Find where the given text appears and provide that cell's center as [x, y] coordinate. 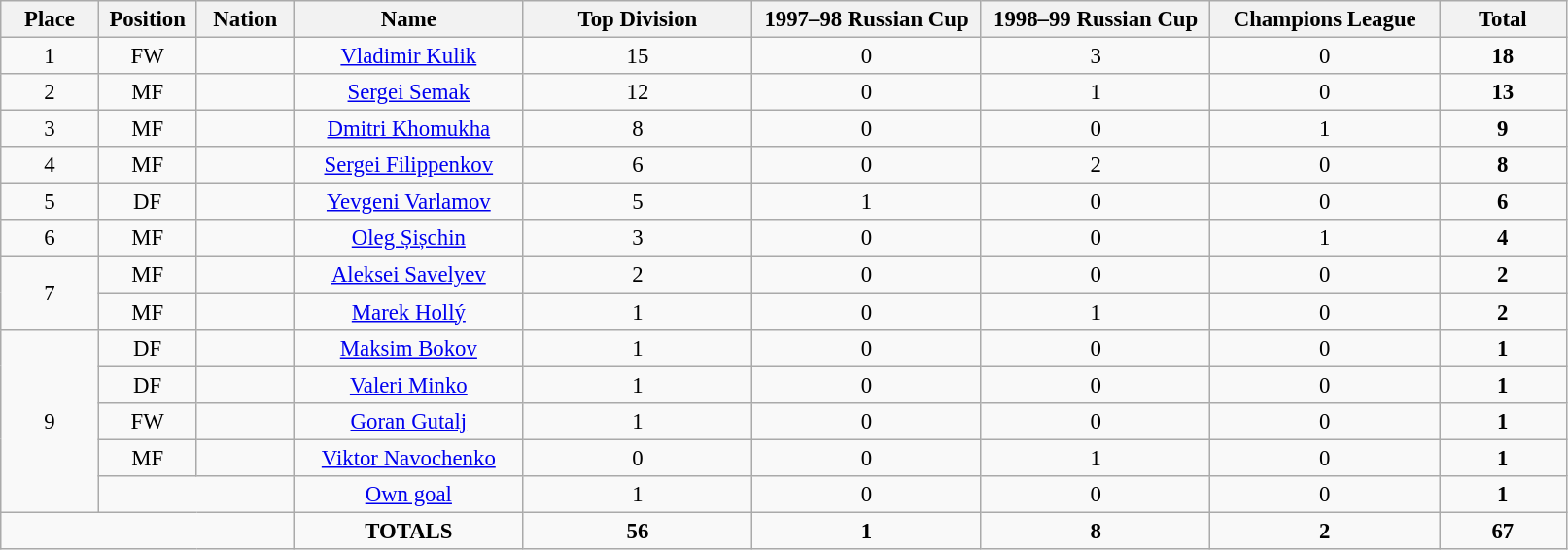
Marek Hollý [409, 312]
Champions League [1325, 19]
Nation [245, 19]
Place [51, 19]
67 [1503, 531]
TOTALS [409, 531]
Sergei Semak [409, 92]
Viktor Navochenko [409, 458]
Sergei Filippenkov [409, 165]
7 [51, 293]
12 [638, 92]
Top Division [638, 19]
Aleksei Savelyev [409, 275]
Vladimir Kulik [409, 56]
15 [638, 56]
Valeri Minko [409, 385]
18 [1503, 56]
Yevgeni Varlamov [409, 202]
Maksim Bokov [409, 348]
Dmitri Khomukha [409, 129]
1997–98 Russian Cup [867, 19]
Oleg Șișchin [409, 238]
Goran Gutalj [409, 421]
56 [638, 531]
Total [1503, 19]
13 [1503, 92]
Own goal [409, 495]
Position [148, 19]
1998–99 Russian Cup [1096, 19]
Name [409, 19]
